Search for the cell housing the specified text and yield its [X, Y] center coordinate. 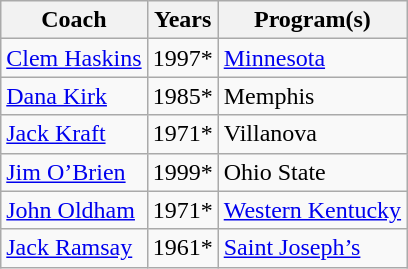
Villanova [312, 134]
John Oldham [74, 210]
Minnesota [312, 58]
Program(s) [312, 20]
Jim O’Brien [74, 172]
Jack Ramsay [74, 248]
Clem Haskins [74, 58]
Ohio State [312, 172]
Dana Kirk [74, 96]
Western Kentucky [312, 210]
1997* [182, 58]
Coach [74, 20]
1999* [182, 172]
Saint Joseph’s [312, 248]
Years [182, 20]
Jack Kraft [74, 134]
1961* [182, 248]
1985* [182, 96]
Memphis [312, 96]
